Output the [x, y] coordinate of the center of the cell containing the given text.  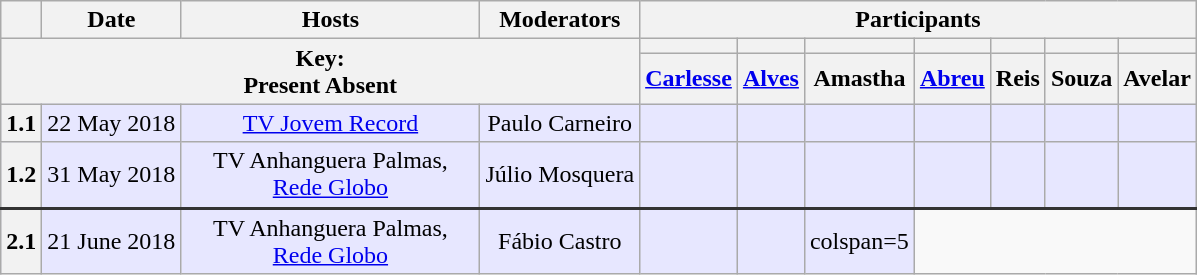
22 May 2018 [112, 123]
Avelar [1158, 78]
Moderators [560, 20]
Participants [918, 20]
Hosts [330, 20]
Abreu [952, 78]
Key: Present Absent [320, 72]
Fábio Castro [560, 241]
Alves [770, 78]
21 June 2018 [112, 241]
Paulo Carneiro [560, 123]
Amastha [859, 78]
Carlesse [689, 78]
Date [112, 20]
Reis [1018, 78]
TV Jovem Record [330, 123]
31 May 2018 [112, 175]
1.2 [22, 175]
colspan=5 [859, 241]
Júlio Mosquera [560, 175]
1.1 [22, 123]
2.1 [22, 241]
Souza [1081, 78]
